Extract the (x, y) coordinate from the center of the cell holding the provided text.  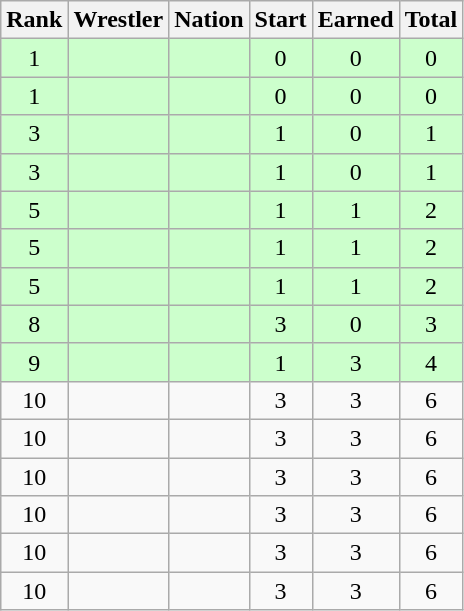
Nation (209, 20)
9 (34, 362)
Earned (356, 20)
Start (280, 20)
Rank (34, 20)
8 (34, 324)
Total (431, 20)
Wrestler (118, 20)
4 (431, 362)
